Search for the cell housing the specified text and yield its (x, y) center coordinate. 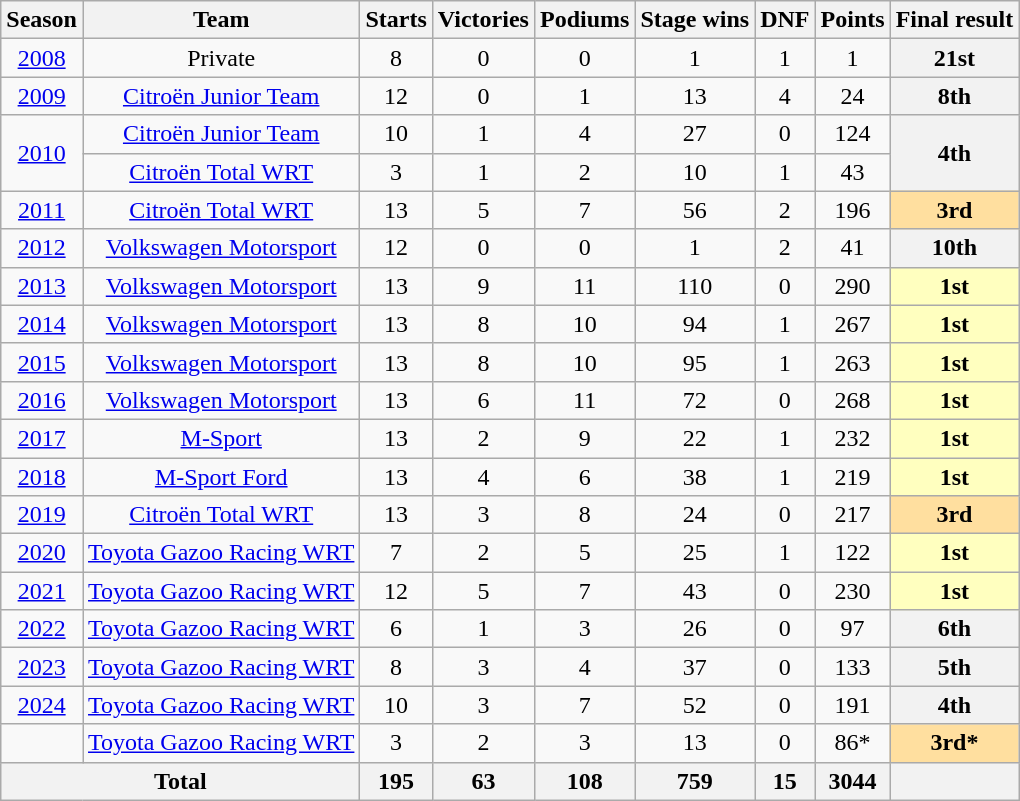
37 (695, 667)
M-Sport (220, 438)
8th (954, 96)
232 (852, 438)
72 (695, 400)
Stage wins (695, 20)
122 (852, 553)
268 (852, 400)
21st (954, 58)
5th (954, 667)
133 (852, 667)
290 (852, 286)
Final result (954, 20)
52 (695, 705)
2022 (42, 629)
10th (954, 248)
Private (220, 58)
195 (396, 781)
217 (852, 515)
196 (852, 210)
3044 (852, 781)
230 (852, 591)
2014 (42, 324)
Total (180, 781)
2021 (42, 591)
Podiums (584, 20)
38 (695, 477)
15 (785, 781)
86* (852, 743)
2011 (42, 210)
2015 (42, 362)
Victories (483, 20)
2018 (42, 477)
267 (852, 324)
2016 (42, 400)
759 (695, 781)
2020 (42, 553)
2023 (42, 667)
27 (695, 134)
95 (695, 362)
124 (852, 134)
2024 (42, 705)
Team (220, 20)
26 (695, 629)
56 (695, 210)
Season (42, 20)
219 (852, 477)
263 (852, 362)
2017 (42, 438)
41 (852, 248)
108 (584, 781)
3rd* (954, 743)
2009 (42, 96)
2012 (42, 248)
DNF (785, 20)
191 (852, 705)
63 (483, 781)
2019 (42, 515)
6th (954, 629)
25 (695, 553)
94 (695, 324)
2008 (42, 58)
Points (852, 20)
2013 (42, 286)
M-Sport Ford (220, 477)
22 (695, 438)
97 (852, 629)
Starts (396, 20)
110 (695, 286)
2010 (42, 153)
